Search for the cell housing the specified text and yield its (x, y) center coordinate. 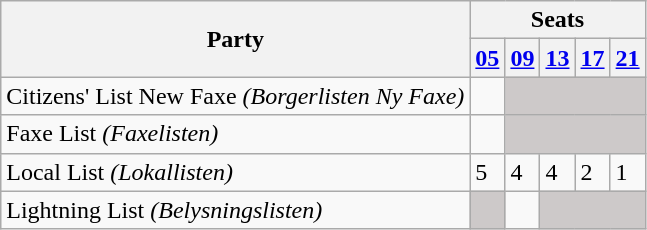
05 (488, 58)
09 (522, 58)
Party (236, 39)
1 (628, 172)
2 (592, 172)
Faxe List (Faxelisten) (236, 134)
17 (592, 58)
5 (488, 172)
Lightning List (Belysningslisten) (236, 210)
13 (558, 58)
Citizens' List New Faxe (Borgerlisten Ny Faxe) (236, 96)
21 (628, 58)
Local List (Lokallisten) (236, 172)
Seats (558, 20)
